Determine the [X, Y] coordinate at the center of the cell enclosing the given text.  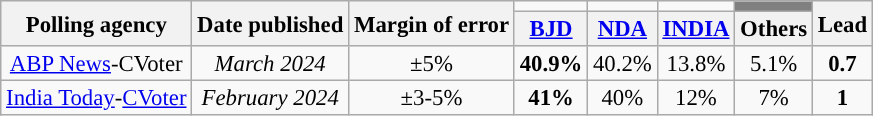
12% [696, 98]
NDA [622, 30]
Lead [842, 24]
ABP News-CVoter [96, 64]
INDIA [696, 30]
BJD [550, 30]
March 2024 [270, 64]
5.1% [774, 64]
±3-5% [432, 98]
7% [774, 98]
Margin of error [432, 24]
±5% [432, 64]
Polling agency [96, 24]
40% [622, 98]
13.8% [696, 64]
40.9% [550, 64]
1 [842, 98]
February 2024 [270, 98]
India Today-CVoter [96, 98]
0.7 [842, 64]
41% [550, 98]
Others [774, 30]
40.2% [622, 64]
Date published [270, 24]
